Find where the given text appears and provide that cell's center as (X, Y) coordinate. 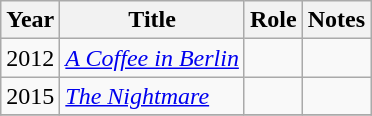
Role (273, 20)
Title (152, 20)
The Nightmare (152, 96)
A Coffee in Berlin (152, 58)
Year (30, 20)
2015 (30, 96)
2012 (30, 58)
Notes (336, 20)
